Identify which cell holds the provided text, then report its [X, Y] central coordinate. 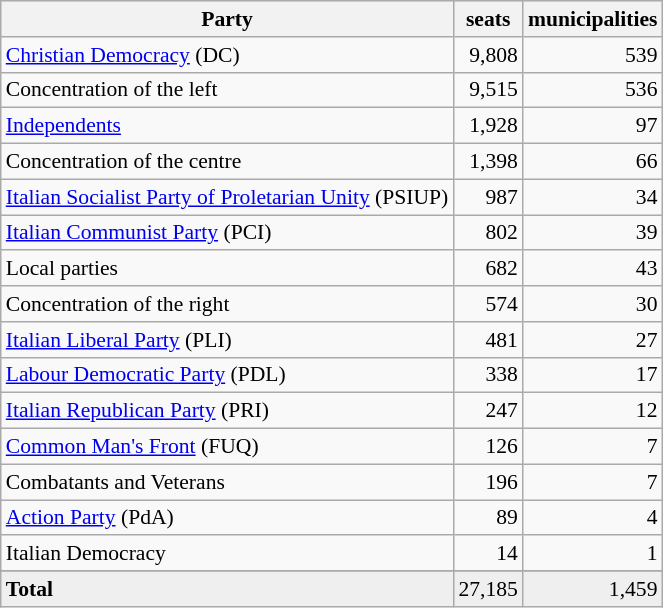
1 [593, 554]
536 [593, 90]
Local parties [228, 269]
338 [488, 375]
39 [593, 233]
9,808 [488, 55]
Italian Republican Party (PRI) [228, 411]
14 [488, 554]
481 [488, 340]
1,928 [488, 126]
12 [593, 411]
43 [593, 269]
987 [488, 197]
Italian Communist Party (PCI) [228, 233]
Combatants and Veterans [228, 482]
196 [488, 482]
27,185 [488, 589]
126 [488, 447]
Concentration of the centre [228, 162]
27 [593, 340]
Total [228, 589]
Italian Democracy [228, 554]
30 [593, 304]
municipalities [593, 19]
Italian Liberal Party (PLI) [228, 340]
66 [593, 162]
97 [593, 126]
Independents [228, 126]
802 [488, 233]
Action Party (PdA) [228, 518]
Common Man's Front (FUQ) [228, 447]
Italian Socialist Party of Proletarian Unity (PSIUP) [228, 197]
4 [593, 518]
9,515 [488, 90]
17 [593, 375]
34 [593, 197]
Party [228, 19]
539 [593, 55]
Concentration of the right [228, 304]
1,398 [488, 162]
574 [488, 304]
seats [488, 19]
Concentration of the left [228, 90]
247 [488, 411]
Labour Democratic Party (PDL) [228, 375]
682 [488, 269]
Christian Democracy (DC) [228, 55]
89 [488, 518]
1,459 [593, 589]
